Provide the (x, y) coordinate of the cell's center where the given text is located.  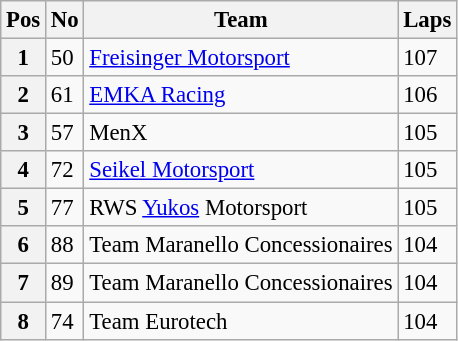
77 (65, 208)
Team (241, 20)
88 (65, 245)
7 (24, 283)
RWS Yukos Motorsport (241, 208)
8 (24, 321)
Freisinger Motorsport (241, 58)
No (65, 20)
61 (65, 95)
74 (65, 321)
Laps (428, 20)
Seikel Motorsport (241, 170)
106 (428, 95)
5 (24, 208)
4 (24, 170)
6 (24, 245)
57 (65, 133)
1 (24, 58)
MenX (241, 133)
EMKA Racing (241, 95)
Team Eurotech (241, 321)
89 (65, 283)
3 (24, 133)
50 (65, 58)
2 (24, 95)
107 (428, 58)
Pos (24, 20)
72 (65, 170)
